Capture the cell that displays the provided text and extract its (x, y) central coordinate. 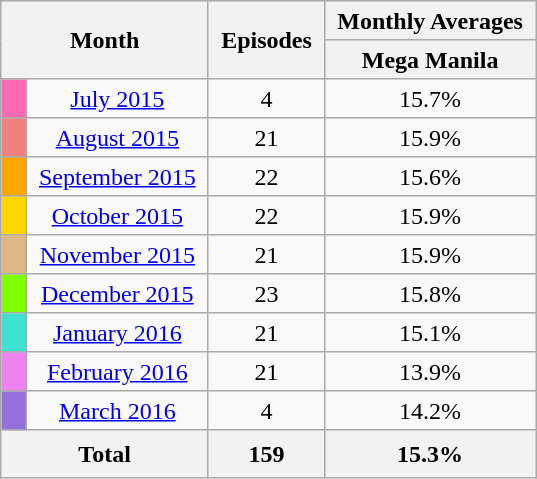
Month (105, 40)
Monthly Averages (430, 20)
159 (266, 454)
Episodes (266, 40)
November 2015 (117, 254)
23 (266, 294)
15.6% (430, 176)
15.8% (430, 294)
September 2015 (117, 176)
15.7% (430, 98)
Total (105, 454)
August 2015 (117, 138)
October 2015 (117, 216)
January 2016 (117, 332)
13.9% (430, 372)
14.2% (430, 410)
15.3% (430, 454)
February 2016 (117, 372)
December 2015 (117, 294)
15.1% (430, 332)
Mega Manila (430, 60)
March 2016 (117, 410)
July 2015 (117, 98)
